Capture the cell that displays the provided text and extract its (X, Y) central coordinate. 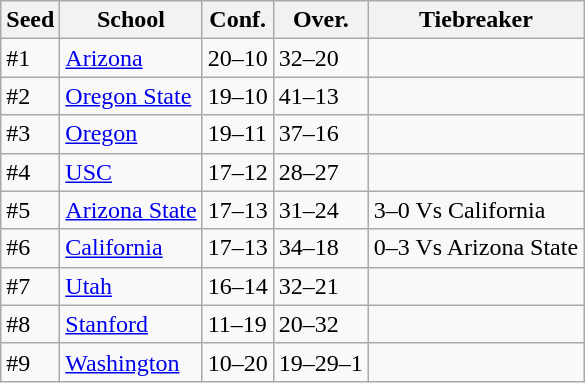
34–18 (320, 248)
Oregon (131, 134)
31–24 (320, 210)
17–12 (238, 172)
School (131, 20)
Seed (30, 20)
California (131, 248)
19–10 (238, 96)
16–14 (238, 286)
3–0 Vs California (476, 210)
Conf. (238, 20)
#9 (30, 362)
0–3 Vs Arizona State (476, 248)
#5 (30, 210)
32–21 (320, 286)
#8 (30, 324)
28–27 (320, 172)
Stanford (131, 324)
#2 (30, 96)
Washington (131, 362)
Oregon State (131, 96)
32–20 (320, 58)
#1 (30, 58)
Utah (131, 286)
37–16 (320, 134)
41–13 (320, 96)
20–32 (320, 324)
Over. (320, 20)
10–20 (238, 362)
19–29–1 (320, 362)
Arizona State (131, 210)
11–19 (238, 324)
19–11 (238, 134)
20–10 (238, 58)
Arizona (131, 58)
Tiebreaker (476, 20)
#6 (30, 248)
#7 (30, 286)
#4 (30, 172)
USC (131, 172)
#3 (30, 134)
